For the text-containing cell, return its midpoint in [x, y] coordinate format. 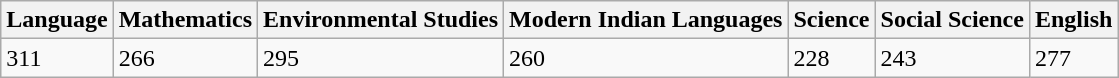
228 [832, 58]
English [1073, 20]
Environmental Studies [381, 20]
243 [952, 58]
266 [185, 58]
311 [57, 58]
295 [381, 58]
Modern Indian Languages [646, 20]
Language [57, 20]
260 [646, 58]
Mathematics [185, 20]
Social Science [952, 20]
Science [832, 20]
277 [1073, 58]
